Scan for the cell matching the given text and deliver its (x, y) coordinate at center. 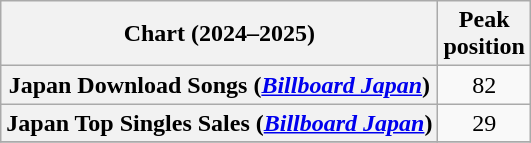
29 (484, 123)
82 (484, 85)
Japan Download Songs (Billboard Japan) (220, 85)
Chart (2024–2025) (220, 34)
Peakposition (484, 34)
Japan Top Singles Sales (Billboard Japan) (220, 123)
